Extract the (x, y) coordinate from the center of the cell holding the provided text.  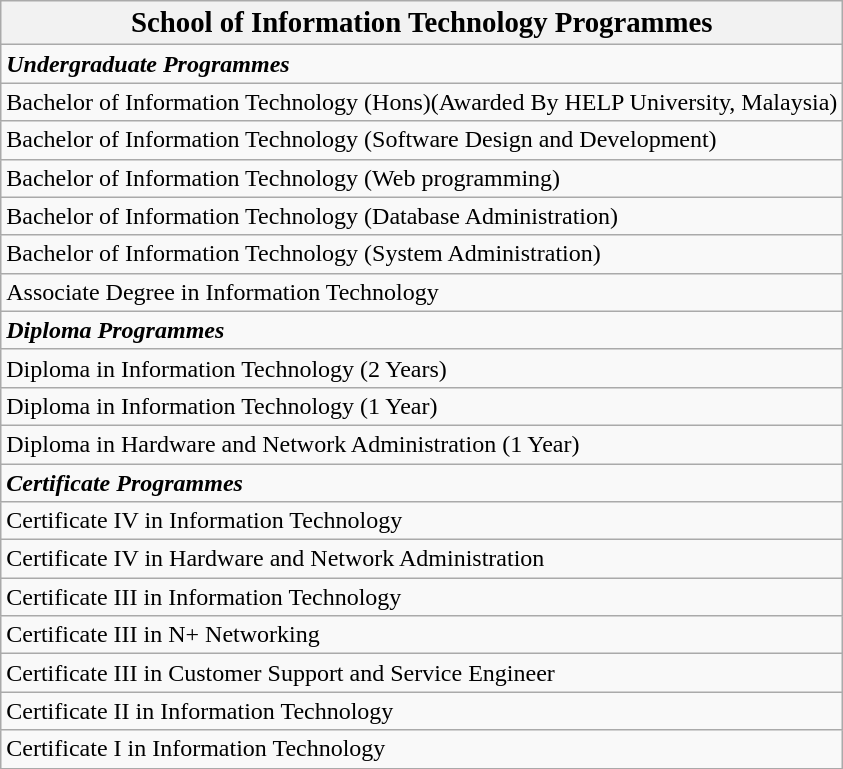
Certificate I in Information Technology (422, 749)
Bachelor of Information Technology (Software Design and Development) (422, 140)
School of Information Technology Programmes (422, 23)
Diploma Programmes (422, 330)
Diploma in Information Technology (1 Year) (422, 406)
Bachelor of Information Technology (Database Administration) (422, 216)
Certificate IV in Hardware and Network Administration (422, 559)
Certificate III in N+ Networking (422, 635)
Bachelor of Information Technology (Web programming) (422, 178)
Bachelor of Information Technology (System Administration) (422, 254)
Certificate III in Information Technology (422, 597)
Certificate Programmes (422, 483)
Certificate II in Information Technology (422, 711)
Diploma in Hardware and Network Administration (1 Year) (422, 444)
Diploma in Information Technology (2 Years) (422, 368)
Certificate III in Customer Support and Service Engineer (422, 673)
Bachelor of Information Technology (Hons)(Awarded By HELP University, Malaysia) (422, 102)
Associate Degree in Information Technology (422, 292)
Undergraduate Programmes (422, 64)
Certificate IV in Information Technology (422, 521)
